Return the (x, y) coordinate for the center point of the cell that contains the specified text.  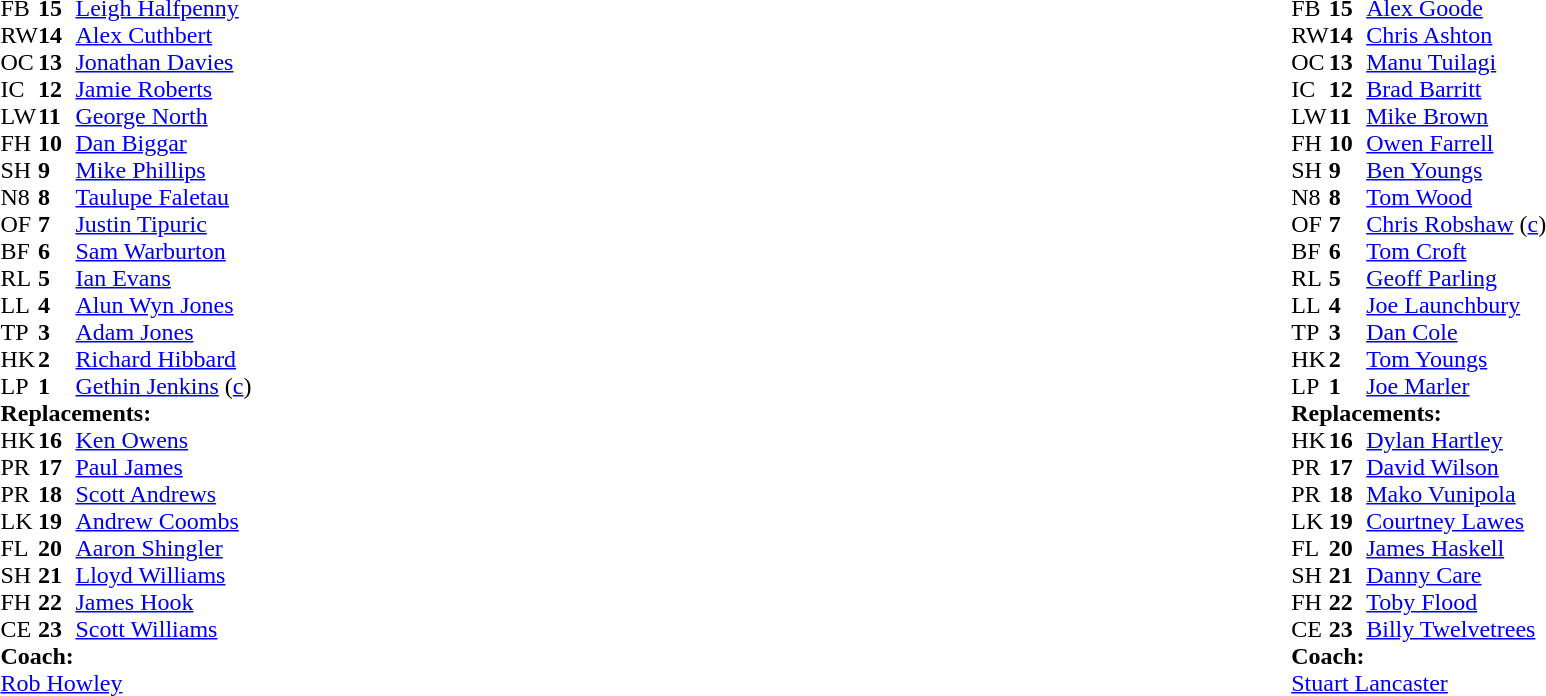
Andrew Coombs (164, 522)
Dan Cole (1456, 332)
Mako Vunipola (1456, 494)
Billy Twelvetrees (1456, 630)
Adam Jones (164, 332)
James Haskell (1456, 548)
Gethin Jenkins (c) (164, 386)
Courtney Lawes (1456, 522)
Scott Andrews (164, 494)
Joe Marler (1456, 386)
Richard Hibbard (164, 360)
Chris Robshaw (c) (1456, 224)
Alex Cuthbert (164, 36)
Mike Brown (1456, 116)
Ken Owens (164, 440)
Jamie Roberts (164, 90)
Alun Wyn Jones (164, 306)
Paul James (164, 468)
David Wilson (1456, 468)
Sam Warburton (164, 252)
Ian Evans (164, 278)
George North (164, 116)
Tom Wood (1456, 198)
Scott Williams (164, 630)
James Hook (164, 602)
Mike Phillips (164, 170)
Toby Flood (1456, 602)
Tom Youngs (1456, 360)
Danny Care (1456, 576)
Taulupe Faletau (164, 198)
Manu Tuilagi (1456, 62)
Lloyd Williams (164, 576)
Jonathan Davies (164, 62)
Brad Barritt (1456, 90)
Joe Launchbury (1456, 306)
Dan Biggar (164, 144)
Geoff Parling (1456, 278)
Tom Croft (1456, 252)
Chris Ashton (1456, 36)
Ben Youngs (1456, 170)
Aaron Shingler (164, 548)
Owen Farrell (1456, 144)
Justin Tipuric (164, 224)
Dylan Hartley (1456, 440)
